For the text-containing cell, return its midpoint in [X, Y] coordinate format. 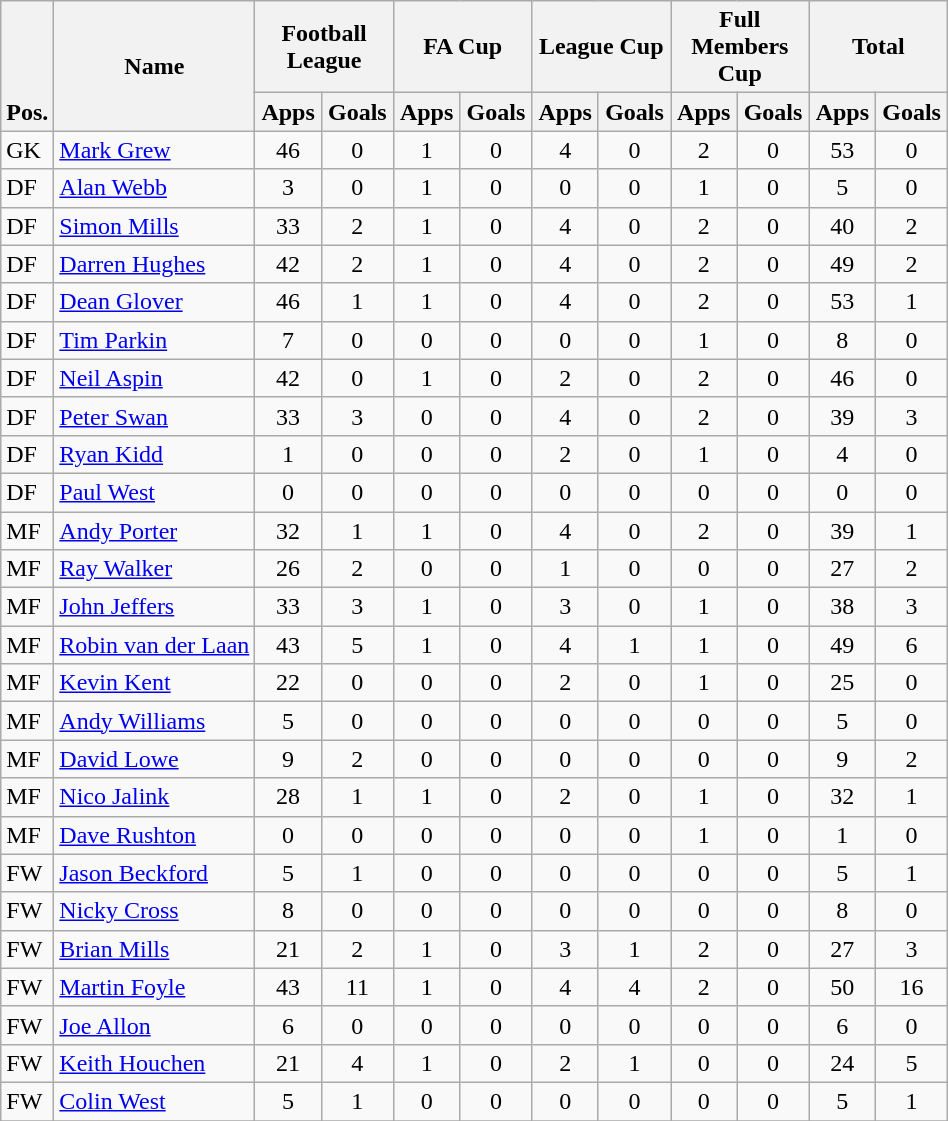
Mark Grew [154, 150]
Keith Houchen [154, 1063]
Dave Rushton [154, 835]
Football League [324, 47]
22 [288, 683]
Kevin Kent [154, 683]
Andy Williams [154, 721]
Dean Glover [154, 302]
Ryan Kidd [154, 454]
11 [357, 987]
Total [878, 47]
Simon Mills [154, 226]
Martin Foyle [154, 987]
FA Cup [462, 47]
Nicky Cross [154, 911]
28 [288, 797]
38 [842, 607]
Ray Walker [154, 569]
Tim Parkin [154, 340]
Nico Jalink [154, 797]
Darren Hughes [154, 264]
40 [842, 226]
24 [842, 1063]
7 [288, 340]
Andy Porter [154, 531]
Robin van der Laan [154, 645]
Colin West [154, 1101]
Full Members Cup [740, 47]
Peter Swan [154, 416]
Jason Beckford [154, 873]
Neil Aspin [154, 378]
Joe Allon [154, 1025]
26 [288, 569]
Brian Mills [154, 949]
Pos. [28, 66]
Alan Webb [154, 188]
50 [842, 987]
GK [28, 150]
John Jeffers [154, 607]
Paul West [154, 492]
David Lowe [154, 759]
League Cup [602, 47]
16 [912, 987]
25 [842, 683]
Name [154, 66]
